Search for the cell housing the specified text and yield its (x, y) center coordinate. 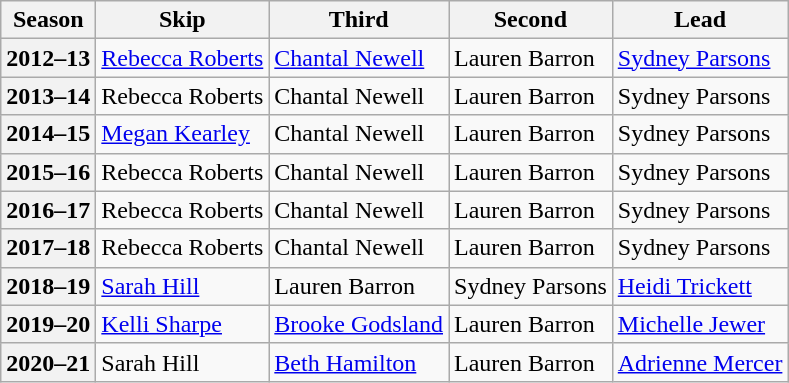
2013–14 (48, 96)
2017–18 (48, 248)
Adrienne Mercer (700, 362)
2020–21 (48, 362)
Megan Kearley (182, 134)
Heidi Trickett (700, 286)
Michelle Jewer (700, 324)
2014–15 (48, 134)
Lead (700, 20)
Beth Hamilton (359, 362)
2016–17 (48, 210)
2019–20 (48, 324)
Third (359, 20)
2012–13 (48, 58)
2018–19 (48, 286)
Season (48, 20)
Second (531, 20)
2015–16 (48, 172)
Skip (182, 20)
Brooke Godsland (359, 324)
Kelli Sharpe (182, 324)
